Search for the cell housing the specified text and yield its [x, y] center coordinate. 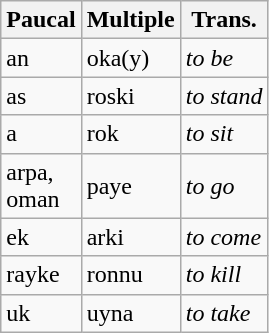
roski [130, 96]
paye [130, 186]
Trans. [224, 20]
a [41, 134]
uyna [130, 313]
rok [130, 134]
ek [41, 237]
ronnu [130, 275]
rayke [41, 275]
to sit [224, 134]
to come [224, 237]
Multiple [130, 20]
to go [224, 186]
arpa,oman [41, 186]
to be [224, 58]
uk [41, 313]
oka(y) [130, 58]
to take [224, 313]
Paucal [41, 20]
arki [130, 237]
as [41, 96]
an [41, 58]
to kill [224, 275]
to stand [224, 96]
